Capture the cell that displays the provided text and extract its (x, y) central coordinate. 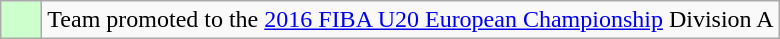
Team promoted to the 2016 FIBA U20 European Championship Division A (410, 20)
